Provide the (x, y) coordinate of the cell's center where the given text is located.  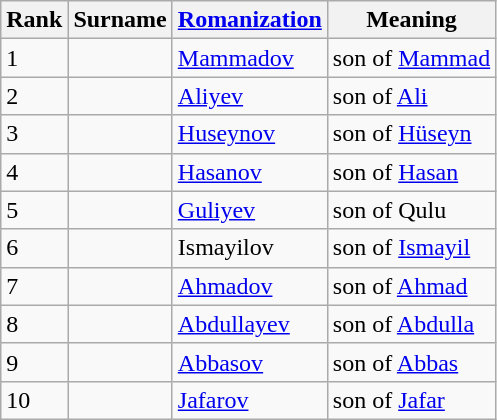
Surname (120, 20)
son of Abdulla (411, 324)
son of Qulu (411, 210)
3 (34, 134)
son of Hasan (411, 172)
Aliyev (250, 96)
Mammadov (250, 58)
son of Ahmad (411, 286)
Jafarov (250, 400)
Huseynov (250, 134)
son of Ali (411, 96)
Abbasov (250, 362)
Guliyev (250, 210)
8 (34, 324)
5 (34, 210)
Abdullayev (250, 324)
4 (34, 172)
10 (34, 400)
6 (34, 248)
Romanization (250, 20)
2 (34, 96)
Rank (34, 20)
Meaning (411, 20)
Ismayilov (250, 248)
Hasanov (250, 172)
son of Jafar (411, 400)
son of Hüseyn (411, 134)
9 (34, 362)
1 (34, 58)
7 (34, 286)
son of Mammad (411, 58)
son of Ismayil (411, 248)
Ahmadov (250, 286)
son of Abbas (411, 362)
